Detect which cell encompasses the target text, then output its (X, Y) center coordinate. 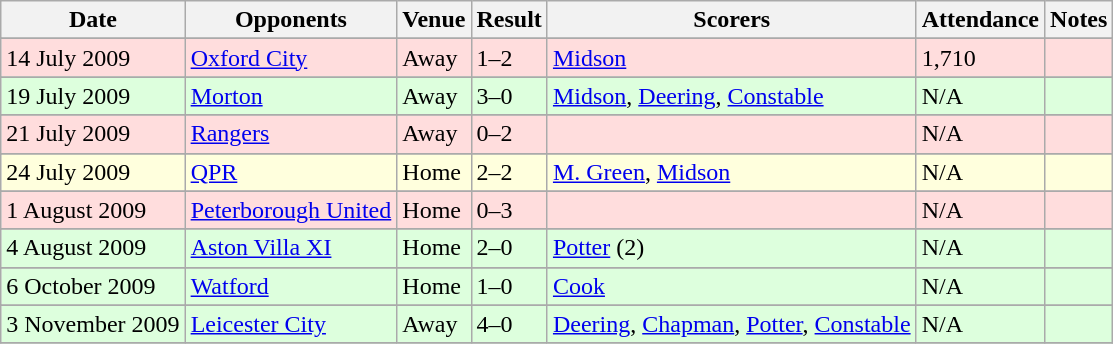
4–0 (509, 324)
Venue (434, 20)
4 August 2009 (93, 248)
Oxford City (291, 58)
Peterborough United (291, 210)
Opponents (291, 20)
QPR (291, 172)
1 August 2009 (93, 210)
Morton (291, 96)
19 July 2009 (93, 96)
14 July 2009 (93, 58)
21 July 2009 (93, 134)
Result (509, 20)
Midson, Deering, Constable (732, 96)
2–2 (509, 172)
0–2 (509, 134)
1–0 (509, 286)
3 November 2009 (93, 324)
1,710 (980, 58)
Cook (732, 286)
Midson (732, 58)
Aston Villa XI (291, 248)
Potter (2) (732, 248)
Attendance (980, 20)
24 July 2009 (93, 172)
Notes (1079, 20)
Scorers (732, 20)
2–0 (509, 248)
Date (93, 20)
1–2 (509, 58)
Deering, Chapman, Potter, Constable (732, 324)
0–3 (509, 210)
Watford (291, 286)
Rangers (291, 134)
M. Green, Midson (732, 172)
6 October 2009 (93, 286)
3–0 (509, 96)
Leicester City (291, 324)
